Provide the (x, y) coordinate of the cell's center where the given text is located.  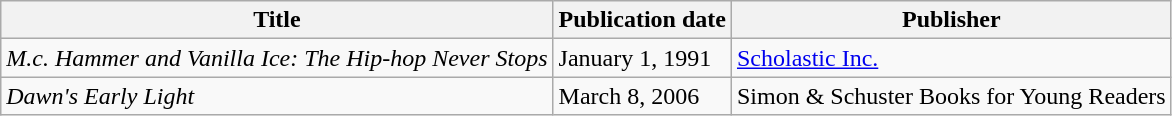
Publication date (642, 20)
Simon & Schuster Books for Young Readers (951, 96)
Scholastic Inc. (951, 58)
M.c. Hammer and Vanilla Ice: The Hip-hop Never Stops (277, 58)
March 8, 2006 (642, 96)
Publisher (951, 20)
January 1, 1991 (642, 58)
Title (277, 20)
Dawn's Early Light (277, 96)
